Search for the cell housing the specified text and yield its [X, Y] center coordinate. 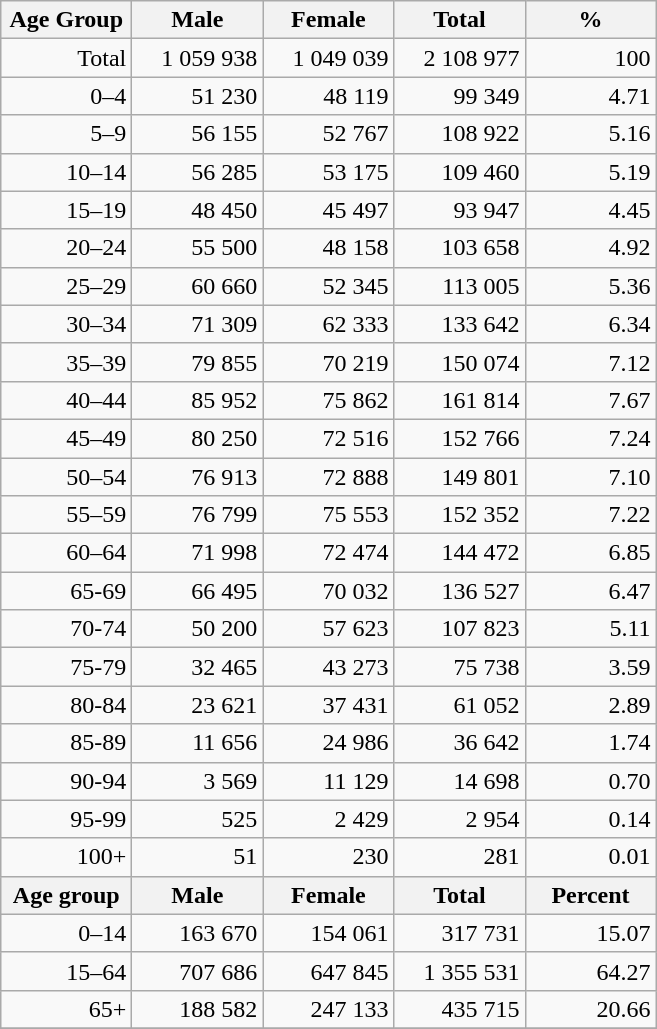
15–64 [66, 971]
2 954 [460, 819]
52 767 [328, 134]
2 429 [328, 819]
0–14 [66, 933]
247 133 [328, 1009]
152 352 [460, 515]
1 059 938 [198, 58]
70 219 [328, 362]
71 309 [198, 324]
36 642 [460, 743]
79 855 [198, 362]
70-74 [66, 629]
24 986 [328, 743]
3.59 [590, 667]
1 355 531 [460, 971]
435 715 [460, 1009]
Percent [590, 895]
5–9 [66, 134]
48 450 [198, 210]
25–29 [66, 286]
60 660 [198, 286]
76 913 [198, 477]
32 465 [198, 667]
11 129 [328, 781]
3 569 [198, 781]
154 061 [328, 933]
72 474 [328, 553]
65-69 [66, 591]
95-99 [66, 819]
11 656 [198, 743]
72 516 [328, 438]
7.24 [590, 438]
107 823 [460, 629]
30–34 [66, 324]
161 814 [460, 400]
108 922 [460, 134]
5.36 [590, 286]
1.74 [590, 743]
6.85 [590, 553]
149 801 [460, 477]
76 799 [198, 515]
80 250 [198, 438]
93 947 [460, 210]
65+ [66, 1009]
45 497 [328, 210]
6.34 [590, 324]
75 553 [328, 515]
152 766 [460, 438]
48 119 [328, 96]
72 888 [328, 477]
4.92 [590, 248]
52 345 [328, 286]
1 049 039 [328, 58]
7.12 [590, 362]
0.70 [590, 781]
23 621 [198, 705]
0.14 [590, 819]
62 333 [328, 324]
45–49 [66, 438]
230 [328, 857]
48 158 [328, 248]
20–24 [66, 248]
57 623 [328, 629]
281 [460, 857]
Age group [66, 895]
75 738 [460, 667]
53 175 [328, 172]
109 460 [460, 172]
5.19 [590, 172]
133 642 [460, 324]
56 155 [198, 134]
20.66 [590, 1009]
136 527 [460, 591]
5.16 [590, 134]
51 230 [198, 96]
5.11 [590, 629]
75 862 [328, 400]
113 005 [460, 286]
85 952 [198, 400]
55–59 [66, 515]
70 032 [328, 591]
10–14 [66, 172]
144 472 [460, 553]
0–4 [66, 96]
90-94 [66, 781]
51 [198, 857]
317 731 [460, 933]
100+ [66, 857]
37 431 [328, 705]
14 698 [460, 781]
150 074 [460, 362]
40–44 [66, 400]
66 495 [198, 591]
50–54 [66, 477]
188 582 [198, 1009]
4.71 [590, 96]
71 998 [198, 553]
80-84 [66, 705]
35–39 [66, 362]
Age Group [66, 20]
56 285 [198, 172]
647 845 [328, 971]
103 658 [460, 248]
60–64 [66, 553]
707 686 [198, 971]
15.07 [590, 933]
4.45 [590, 210]
55 500 [198, 248]
7.10 [590, 477]
61 052 [460, 705]
6.47 [590, 591]
75-79 [66, 667]
64.27 [590, 971]
43 273 [328, 667]
7.67 [590, 400]
2 108 977 [460, 58]
15–19 [66, 210]
7.22 [590, 515]
0.01 [590, 857]
50 200 [198, 629]
% [590, 20]
525 [198, 819]
163 670 [198, 933]
100 [590, 58]
2.89 [590, 705]
85-89 [66, 743]
99 349 [460, 96]
